Search for the cell housing the specified text and yield its (x, y) center coordinate. 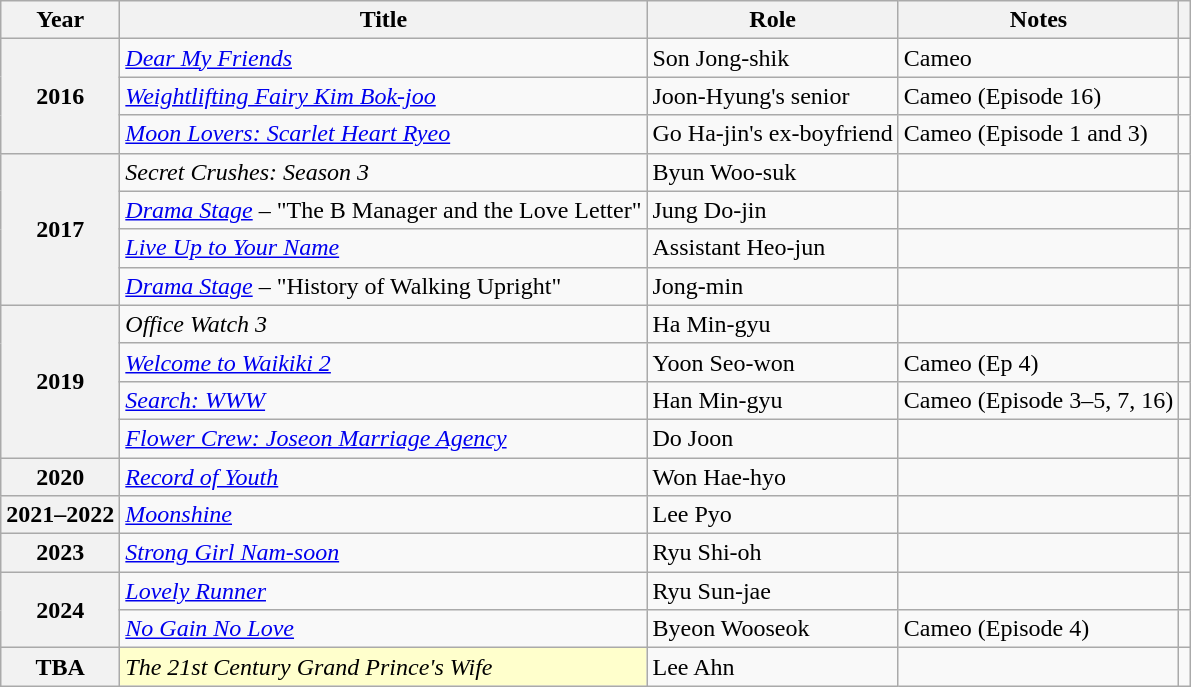
Yoon Seo-won (772, 362)
Dear My Friends (384, 58)
Live Up to Your Name (384, 248)
Moon Lovers: Scarlet Heart Ryeo (384, 134)
Drama Stage – "The B Manager and the Love Letter" (384, 210)
Cameo (Episode 4) (1038, 629)
Go Ha-jin's ex-boyfriend (772, 134)
Moonshine (384, 515)
Strong Girl Nam-soon (384, 553)
Welcome to Waikiki 2 (384, 362)
Notes (1038, 20)
Byun Woo-suk (772, 172)
Do Joon (772, 438)
Cameo (Episode 16) (1038, 96)
2023 (60, 553)
Han Min-gyu (772, 400)
2017 (60, 229)
Year (60, 20)
Ryu Sun-jae (772, 591)
Secret Crushes: Season 3 (384, 172)
TBA (60, 667)
Lee Pyo (772, 515)
Jung Do-jin (772, 210)
2019 (60, 381)
Office Watch 3 (384, 324)
Cameo (Ep 4) (1038, 362)
Title (384, 20)
Drama Stage – "History of Walking Upright" (384, 286)
2024 (60, 610)
Role (772, 20)
Lee Ahn (772, 667)
Cameo (Episode 3–5, 7, 16) (1038, 400)
No Gain No Love (384, 629)
2020 (60, 477)
Cameo (1038, 58)
Assistant Heo-jun (772, 248)
Ryu Shi-oh (772, 553)
2021–2022 (60, 515)
Joon-Hyung's senior (772, 96)
Cameo (Episode 1 and 3) (1038, 134)
Flower Crew: Joseon Marriage Agency (384, 438)
The 21st Century Grand Prince's Wife (384, 667)
2016 (60, 96)
Lovely Runner (384, 591)
Jong-min (772, 286)
Son Jong-shik (772, 58)
Byeon Wooseok (772, 629)
Search: WWW (384, 400)
Won Hae-hyo (772, 477)
Ha Min-gyu (772, 324)
Weightlifting Fairy Kim Bok-joo (384, 96)
Record of Youth (384, 477)
